Scan for the cell matching the given text and deliver its (X, Y) coordinate at center. 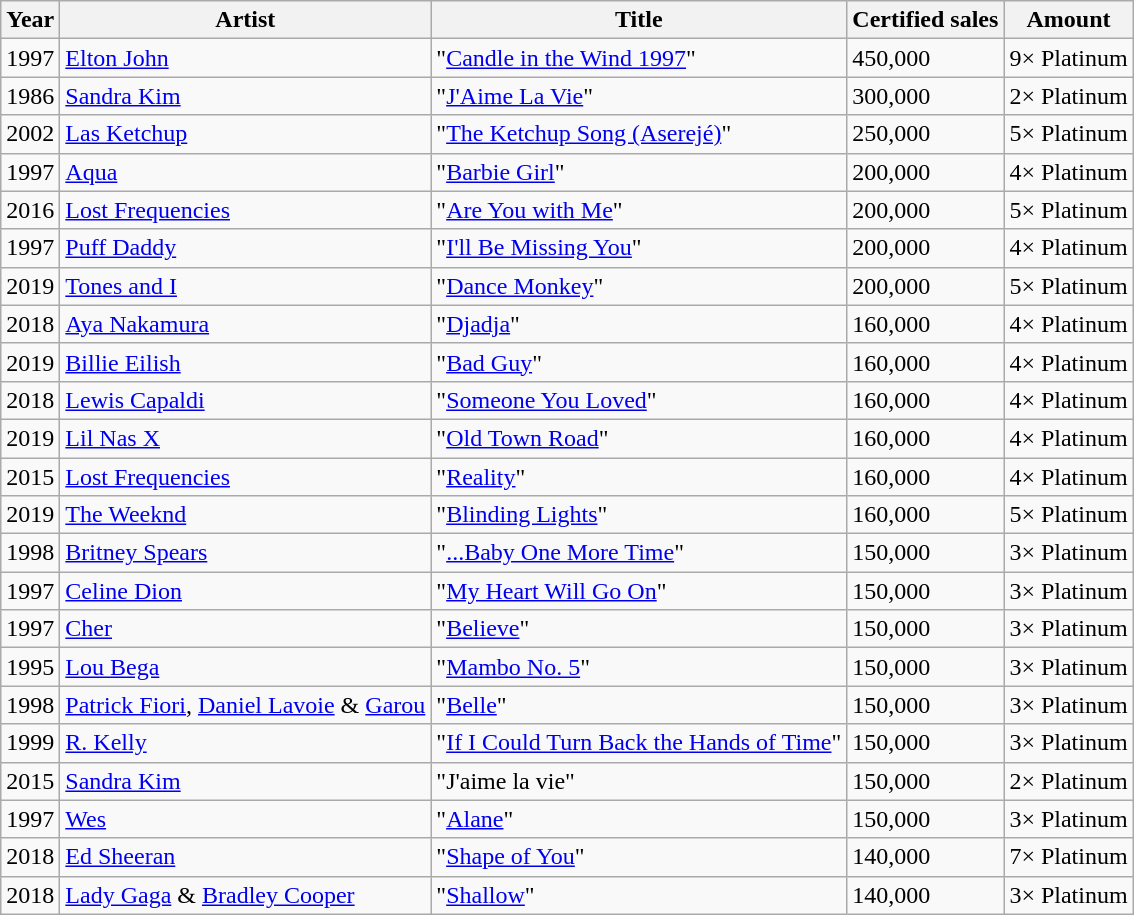
"Mambo No. 5" (639, 667)
Patrick Fiori, Daniel Lavoie & Garou (246, 705)
Billie Eilish (246, 362)
"...Baby One More Time" (639, 553)
"Shape of You" (639, 857)
"My Heart Will Go On" (639, 591)
Year (30, 20)
"Alane" (639, 819)
Certified sales (926, 20)
"J'Aime La Vie" (639, 96)
Amount (1068, 20)
2016 (30, 210)
Elton John (246, 58)
Lou Bega (246, 667)
"Reality" (639, 477)
Aya Nakamura (246, 324)
Ed Sheeran (246, 857)
"Someone You Loved" (639, 400)
"Believe" (639, 629)
Lady Gaga & Bradley Cooper (246, 895)
300,000 (926, 96)
Puff Daddy (246, 248)
"Old Town Road" (639, 438)
"The Ketchup Song (Aserejé)" (639, 134)
450,000 (926, 58)
Britney Spears (246, 553)
Wes (246, 819)
"Belle" (639, 705)
1999 (30, 743)
"If I Could Turn Back the Hands of Time" (639, 743)
R. Kelly (246, 743)
Artist (246, 20)
"J'aime la vie" (639, 781)
1986 (30, 96)
"Are You with Me" (639, 210)
The Weeknd (246, 515)
Aqua (246, 172)
Lil Nas X (246, 438)
"Dance Monkey" (639, 286)
Las Ketchup (246, 134)
2002 (30, 134)
Lewis Capaldi (246, 400)
"Bad Guy" (639, 362)
"Candle in the Wind 1997" (639, 58)
Tones and I (246, 286)
"Barbie Girl" (639, 172)
"I'll Be Missing You" (639, 248)
"Djadja" (639, 324)
Cher (246, 629)
1995 (30, 667)
250,000 (926, 134)
Celine Dion (246, 591)
7× Platinum (1068, 857)
9× Platinum (1068, 58)
Title (639, 20)
"Shallow" (639, 895)
"Blinding Lights" (639, 515)
